Determine the [X, Y] coordinate at the center of the cell enclosing the given text.  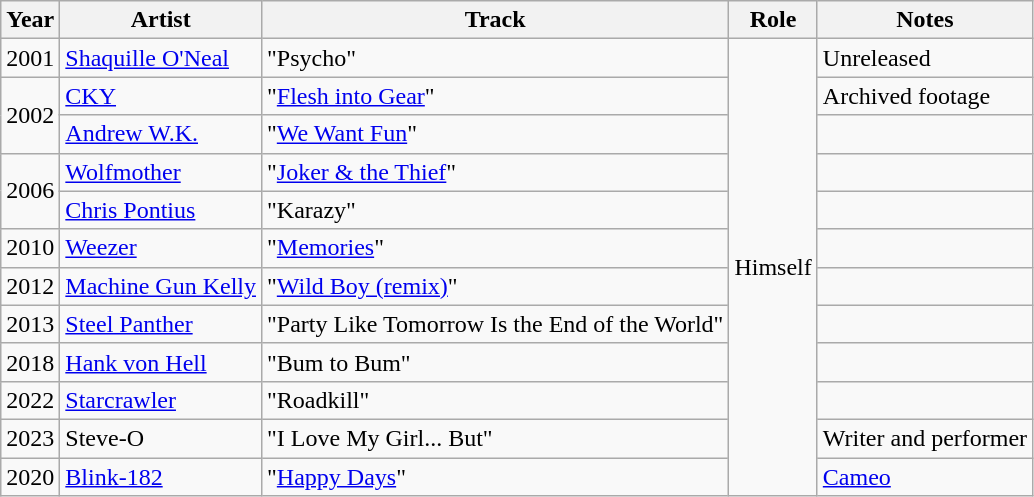
Steve-O [161, 438]
2013 [30, 324]
2006 [30, 191]
"I Love My Girl... But" [494, 438]
"We Want Fun" [494, 134]
2023 [30, 438]
"Happy Days" [494, 477]
2022 [30, 400]
Artist [161, 20]
Writer and performer [924, 438]
Machine Gun Kelly [161, 286]
Archived footage [924, 96]
2001 [30, 58]
Hank von Hell [161, 362]
Unreleased [924, 58]
"Roadkill" [494, 400]
Notes [924, 20]
2012 [30, 286]
Starcrawler [161, 400]
Shaquille O'Neal [161, 58]
"Karazy" [494, 210]
Himself [773, 268]
"Wild Boy (remix)" [494, 286]
Wolfmother [161, 172]
Steel Panther [161, 324]
"Flesh into Gear" [494, 96]
2010 [30, 248]
Chris Pontius [161, 210]
Track [494, 20]
"Joker & the Thief" [494, 172]
CKY [161, 96]
"Psycho" [494, 58]
2002 [30, 115]
Cameo [924, 477]
Andrew W.K. [161, 134]
"Bum to Bum" [494, 362]
Weezer [161, 248]
"Party Like Tomorrow Is the End of the World" [494, 324]
Year [30, 20]
Blink-182 [161, 477]
Role [773, 20]
2020 [30, 477]
2018 [30, 362]
"Memories" [494, 248]
